For the text-containing cell, return its midpoint in [X, Y] coordinate format. 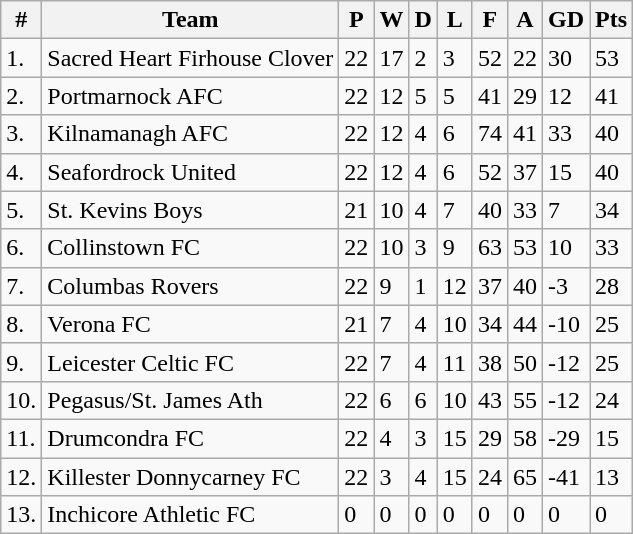
13 [612, 477]
6. [22, 248]
55 [524, 400]
74 [490, 134]
10. [22, 400]
5. [22, 210]
-41 [566, 477]
Sacred Heart Firhouse Clover [190, 58]
3. [22, 134]
44 [524, 324]
W [392, 20]
8. [22, 324]
1. [22, 58]
Portmarnock AFC [190, 96]
13. [22, 515]
D [423, 20]
28 [612, 286]
12. [22, 477]
P [356, 20]
7. [22, 286]
1 [423, 286]
17 [392, 58]
-29 [566, 438]
2 [423, 58]
-3 [566, 286]
58 [524, 438]
Collinstown FC [190, 248]
Columbas Rovers [190, 286]
30 [566, 58]
65 [524, 477]
50 [524, 362]
St. Kevins Boys [190, 210]
Kilnamanagh AFC [190, 134]
11. [22, 438]
L [454, 20]
Seafordrock United [190, 172]
11 [454, 362]
Verona FC [190, 324]
F [490, 20]
Leicester Celtic FC [190, 362]
Inchicore Athletic FC [190, 515]
Pts [612, 20]
38 [490, 362]
Killester Donnycarney FC [190, 477]
Drumcondra FC [190, 438]
A [524, 20]
43 [490, 400]
2. [22, 96]
9. [22, 362]
# [22, 20]
63 [490, 248]
Pegasus/St. James Ath [190, 400]
Team [190, 20]
GD [566, 20]
4. [22, 172]
-10 [566, 324]
